From the cell containing the given text, extract its center point as (X, Y) coordinate. 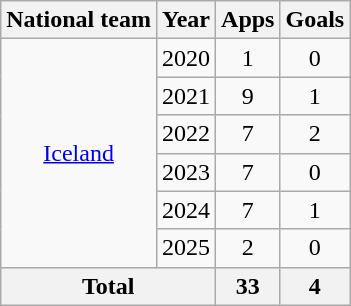
33 (248, 286)
Goals (315, 20)
Apps (248, 20)
Iceland (79, 153)
2025 (186, 248)
2022 (186, 134)
9 (248, 96)
2024 (186, 210)
2020 (186, 58)
Year (186, 20)
2021 (186, 96)
4 (315, 286)
2023 (186, 172)
Total (108, 286)
National team (79, 20)
